Capture the cell that displays the provided text and extract its [X, Y] central coordinate. 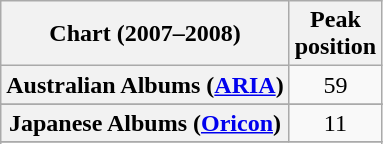
11 [335, 123]
Peakposition [335, 34]
Japanese Albums (Oricon) [145, 123]
59 [335, 85]
Australian Albums (ARIA) [145, 85]
Chart (2007–2008) [145, 34]
